Determine the (x, y) coordinate at the center of the cell enclosing the given text.  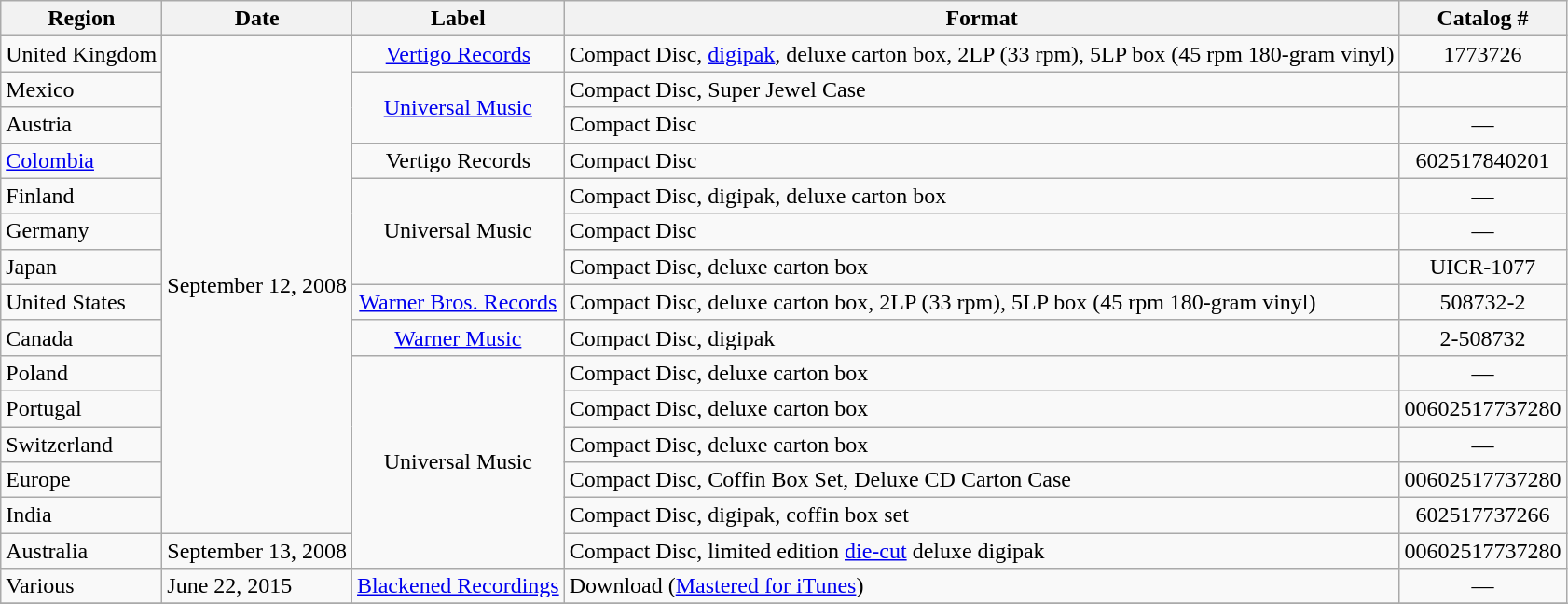
Catalog # (1482, 19)
602517737266 (1482, 515)
Compact Disc, Coffin Box Set, Deluxe CD Carton Case (982, 480)
Region (82, 19)
Colombia (82, 160)
Compact Disc, digipak, deluxe carton box (982, 196)
1773726 (1482, 54)
Compact Disc, digipak (982, 337)
Germany (82, 231)
Various (82, 586)
Compact Disc, digipak, deluxe carton box, 2LP (33 rpm), 5LP box (45 rpm 180-gram vinyl) (982, 54)
Compact Disc, Super Jewel Case (982, 89)
Japan (82, 267)
Date (257, 19)
Warner Music (459, 337)
602517840201 (1482, 160)
Warner Bros. Records (459, 302)
Canada (82, 337)
Austria (82, 125)
Download (Mastered for iTunes) (982, 586)
Mexico (82, 89)
Europe (82, 480)
September 12, 2008 (257, 285)
Finland (82, 196)
September 13, 2008 (257, 551)
Australia (82, 551)
United States (82, 302)
India (82, 515)
Format (982, 19)
Label (459, 19)
United Kingdom (82, 54)
UICR-1077 (1482, 267)
508732-2 (1482, 302)
2-508732 (1482, 337)
Poland (82, 373)
Compact Disc, limited edition die-cut deluxe digipak (982, 551)
June 22, 2015 (257, 586)
Compact Disc, deluxe carton box, 2LP (33 rpm), 5LP box (45 rpm 180-gram vinyl) (982, 302)
Blackened Recordings (459, 586)
Compact Disc, digipak, coffin box set (982, 515)
Switzerland (82, 445)
Portugal (82, 408)
